Extract the (X, Y) coordinate from the center of the cell holding the provided text.  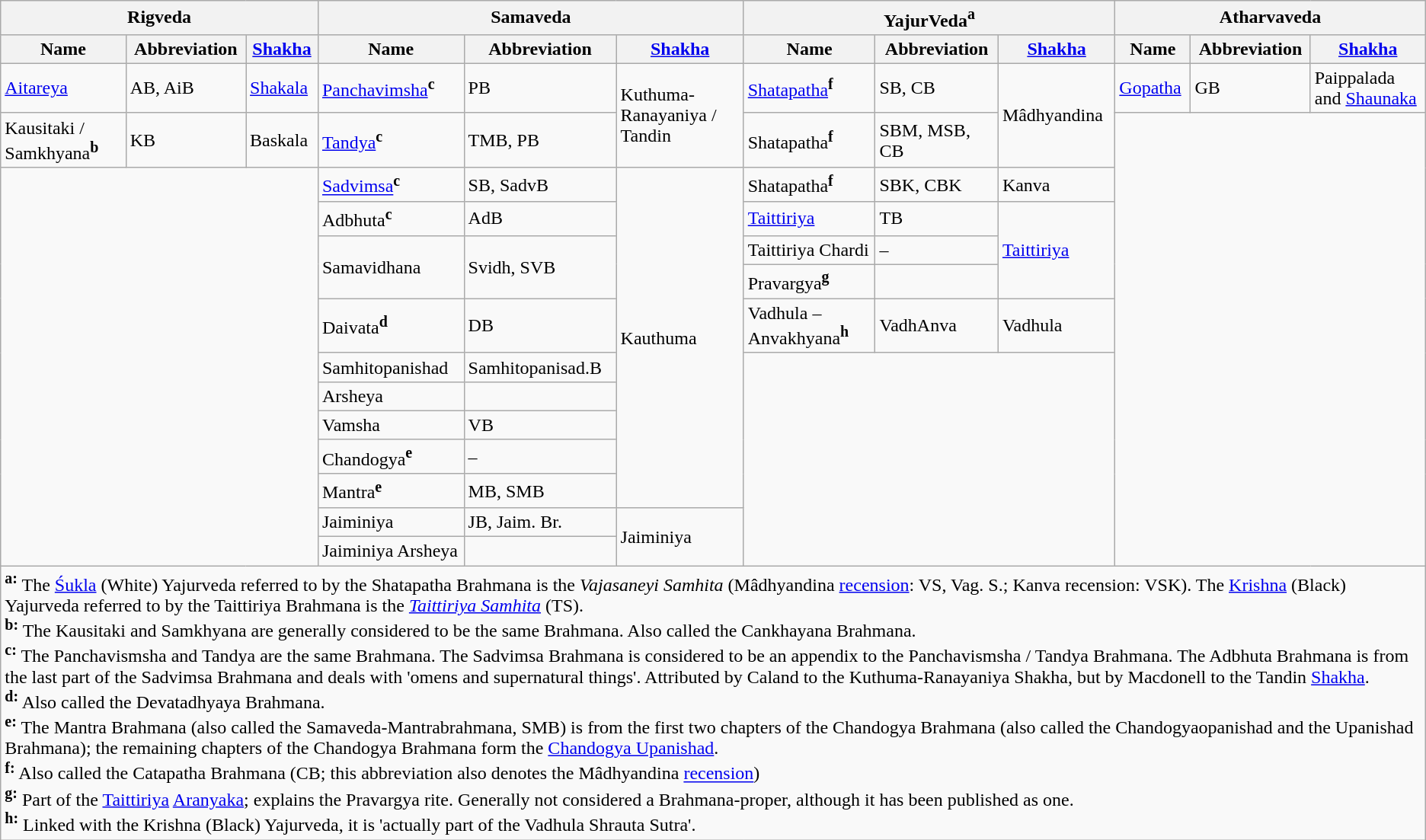
AB, AiB (186, 88)
Samhitopanishad (391, 367)
Baskala (282, 140)
SBK, CBK (937, 184)
Shakala (282, 88)
Atharvaveda (1271, 18)
Sadvimsac (391, 184)
Samhitopanisad.B (540, 367)
Gopatha (1153, 88)
Arsheya (391, 396)
Kausitaki / Samkhyanab (63, 140)
Vadhula (1056, 326)
Vamsha (391, 425)
JB, Jaim. Br. (540, 522)
Panchavimshac (391, 88)
Kauthuma (679, 338)
TMB, PB (540, 140)
Pravargyag (809, 282)
Paippalada and Shaunaka (1368, 88)
SBM, MSB, CB (937, 140)
Chandogyae (391, 457)
SB, CB (937, 88)
DB (540, 326)
Svidh, SVB (540, 267)
Mantrae (391, 490)
Adbhutac (391, 219)
PB (540, 88)
AdB (540, 219)
Vadhula – Anvakhyanah (809, 326)
Samaveda (530, 18)
Jaiminiya Arsheya (391, 551)
Samavidhana (391, 267)
SB, SadvB (540, 184)
Kuthuma-Ranayaniya / Tandin (679, 116)
Rigveda (160, 18)
Taittiriya Chardi (809, 250)
YajurVedaa (929, 18)
VadhAnva (937, 326)
TB (937, 219)
VB (540, 425)
Tandyac (391, 140)
MB, SMB (540, 490)
GB (1251, 88)
Mâdhyandina (1056, 116)
KB (186, 140)
Daivatad (391, 326)
Aitareya (63, 88)
Kanva (1056, 184)
